Scan for the cell matching the given text and deliver its (x, y) coordinate at center. 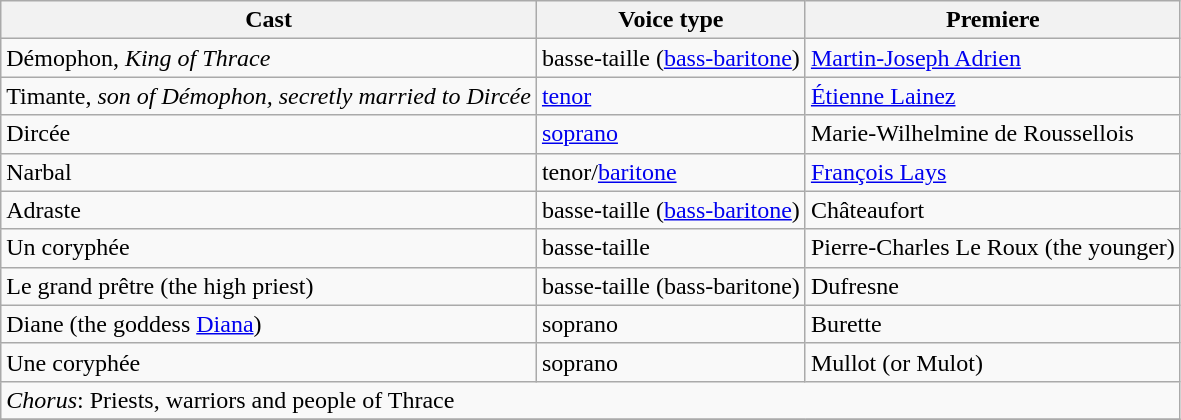
Martin-Joseph Adrien (992, 58)
Une coryphée (269, 362)
Un coryphée (269, 248)
basse-taille (670, 248)
Le grand prêtre (the high priest) (269, 286)
Dufresne (992, 286)
Marie-Wilhelmine de Roussellois (992, 134)
Premiere (992, 20)
Diane (the goddess Diana) (269, 324)
Démophon, King of Thrace (269, 58)
Burette (992, 324)
Pierre-Charles Le Roux (the younger) (992, 248)
François Lays (992, 172)
Châteaufort (992, 210)
Narbal (269, 172)
Cast (269, 20)
Timante, son of Démophon, secretly married to Dircée (269, 96)
Étienne Lainez (992, 96)
Chorus: Priests, warriors and people of Thrace (591, 400)
tenor (670, 96)
tenor/baritone (670, 172)
Adraste (269, 210)
Voice type (670, 20)
Mullot (or Mulot) (992, 362)
Dircée (269, 134)
